Return the (X, Y) coordinate for the center point of the cell that contains the specified text.  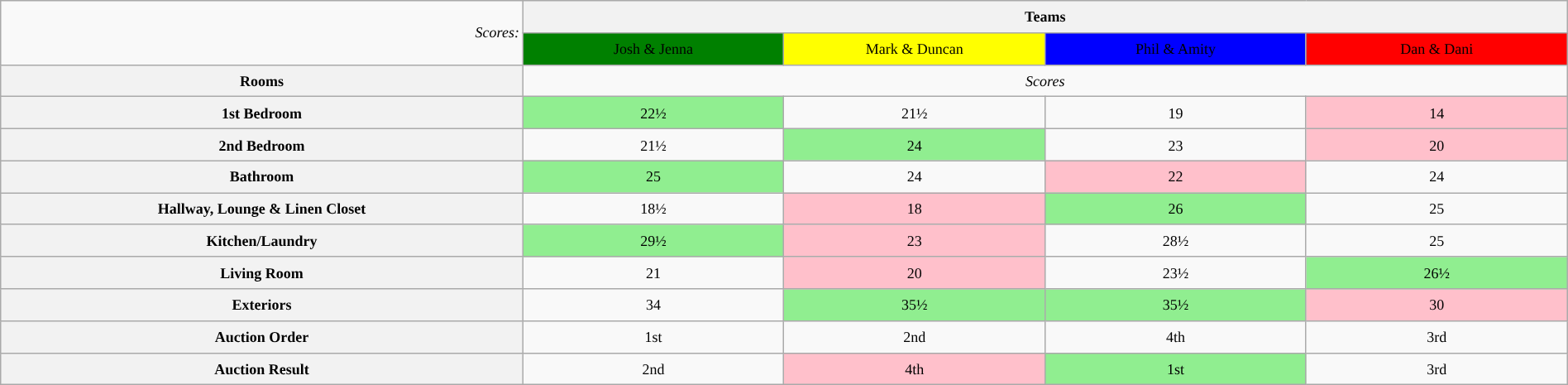
2nd Bedroom (262, 144)
Dan & Dani (1437, 48)
19 (1176, 113)
30 (1437, 305)
23½ (1176, 273)
Mark & Duncan (915, 48)
14 (1437, 113)
1st Bedroom (262, 113)
22½ (653, 113)
Hallway, Lounge & Linen Closet (262, 209)
Bathroom (262, 177)
18½ (653, 209)
Teams (1045, 17)
28½ (1176, 240)
Living Room (262, 273)
Scores (1045, 81)
Josh & Jenna (653, 48)
26 (1176, 209)
Auction Order (262, 336)
Phil & Amity (1176, 48)
Scores: (262, 33)
26½ (1437, 273)
29½ (653, 240)
22 (1176, 177)
18 (915, 209)
34 (653, 305)
Rooms (262, 81)
Kitchen/Laundry (262, 240)
21 (653, 273)
Exteriors (262, 305)
Auction Result (262, 369)
